Return [x, y] of the center of cell containing provided text 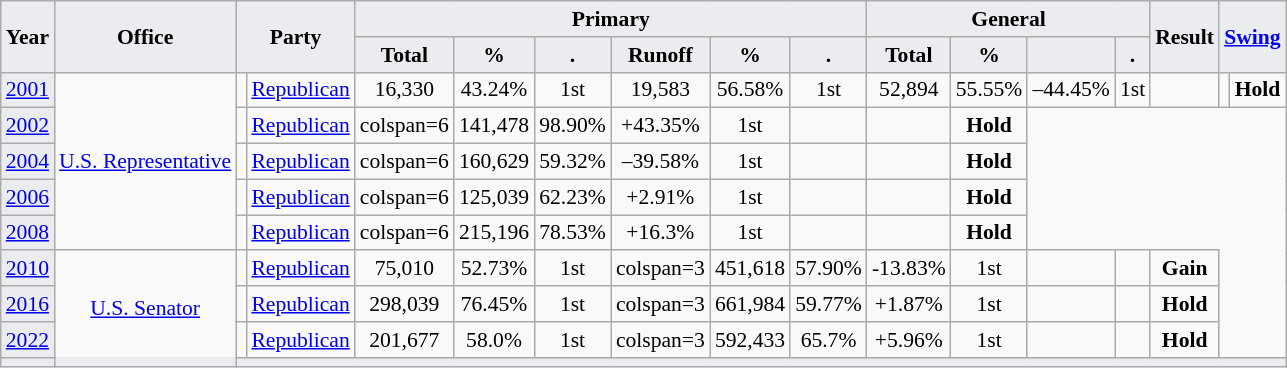
Swing [1252, 36]
55.55% [990, 90]
58.0% [494, 340]
2006 [28, 197]
Primary [611, 19]
76.45% [494, 304]
59.77% [828, 304]
Year [28, 36]
75,010 [404, 269]
2004 [28, 162]
2008 [28, 233]
661,984 [750, 304]
56.58% [750, 90]
2010 [28, 269]
+2.91% [660, 197]
78.53% [572, 233]
2001 [28, 90]
+5.96% [909, 340]
57.90% [828, 269]
160,629 [494, 162]
16,330 [404, 90]
65.7% [828, 340]
Runoff [660, 55]
59.32% [572, 162]
298,039 [404, 304]
+16.3% [660, 233]
592,433 [750, 340]
52.73% [494, 269]
43.24% [494, 90]
141,478 [494, 126]
98.90% [572, 126]
-13.83% [909, 269]
62.23% [572, 197]
Result [1184, 36]
General [1008, 19]
125,039 [494, 197]
U.S. Senator [145, 310]
Party [296, 36]
U.S. Representative [145, 161]
Gain [1184, 269]
201,677 [404, 340]
2022 [28, 340]
+43.35% [660, 126]
–44.45% [1070, 90]
Office [145, 36]
451,618 [750, 269]
215,196 [494, 233]
+1.87% [909, 304]
52,894 [909, 90]
2002 [28, 126]
19,583 [660, 90]
–39.58% [660, 162]
2016 [28, 304]
